Locate the cell with the specified text and output its (X, Y) center coordinate. 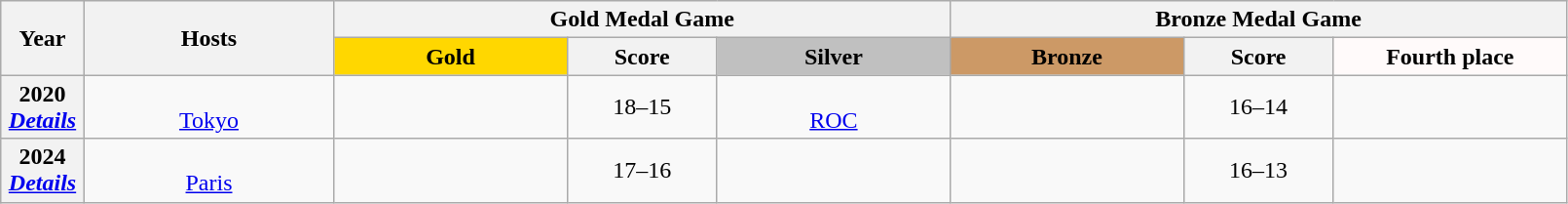
Hosts (208, 38)
16–14 (1258, 107)
Silver (834, 57)
18–15 (642, 107)
17–16 (642, 170)
Bronze Medal Game (1258, 20)
Gold Medal Game (643, 20)
2020Details (43, 107)
Paris (208, 170)
ROC (834, 107)
Gold (450, 57)
16–13 (1258, 170)
Bronze (1067, 57)
Fourth place (1450, 57)
Year (43, 38)
Tokyo (208, 107)
2024Details (43, 170)
